Return the (x, y) coordinate for the center point of the cell that contains the specified text.  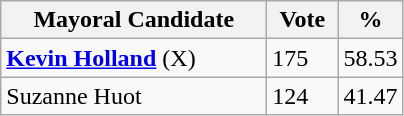
Suzanne Huot (134, 96)
Vote (302, 20)
124 (302, 96)
41.47 (370, 96)
Kevin Holland (X) (134, 58)
175 (302, 58)
% (370, 20)
Mayoral Candidate (134, 20)
58.53 (370, 58)
